For the text-containing cell, return its midpoint in [x, y] coordinate format. 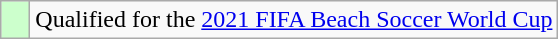
Qualified for the 2021 FIFA Beach Soccer World Cup [294, 20]
